Return (X, Y) of the center of cell containing provided text 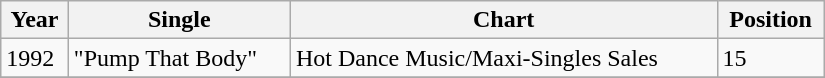
"Pump That Body" (179, 58)
1992 (35, 58)
Chart (504, 20)
15 (770, 58)
Position (770, 20)
Hot Dance Music/Maxi-Singles Sales (504, 58)
Single (179, 20)
Year (35, 20)
